Identify which cell holds the provided text, then report its [X, Y] central coordinate. 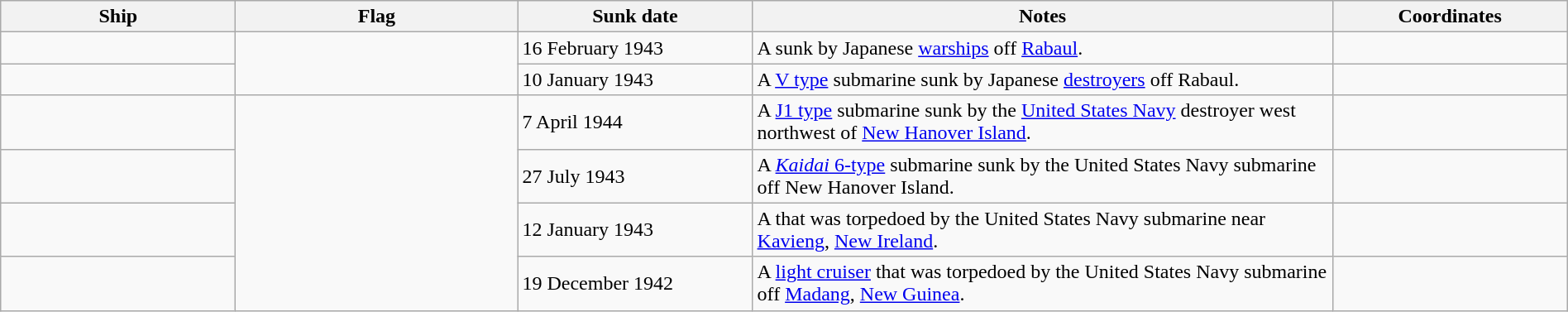
A sunk by Japanese warships off Rabaul. [1042, 48]
Sunk date [635, 17]
A V type submarine sunk by Japanese destroyers off Rabaul. [1042, 79]
A Kaidai 6-type submarine sunk by the United States Navy submarine off New Hanover Island. [1042, 175]
16 February 1943 [635, 48]
27 July 1943 [635, 175]
10 January 1943 [635, 79]
12 January 1943 [635, 230]
7 April 1944 [635, 122]
A J1 type submarine sunk by the United States Navy destroyer west northwest of New Hanover Island. [1042, 122]
Notes [1042, 17]
A that was torpedoed by the United States Navy submarine near Kavieng, New Ireland. [1042, 230]
Flag [377, 17]
19 December 1942 [635, 283]
A light cruiser that was torpedoed by the United States Navy submarine off Madang, New Guinea. [1042, 283]
Coordinates [1450, 17]
Ship [118, 17]
